Return (X, Y) of the center of cell containing provided text 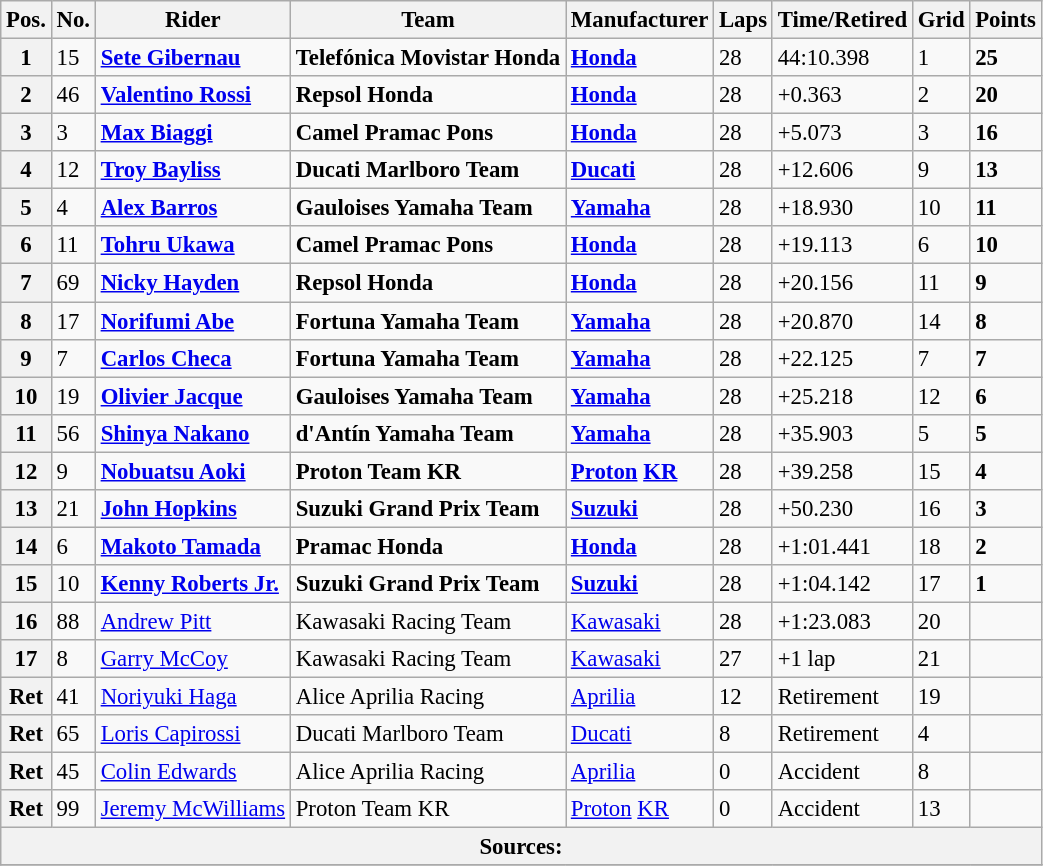
+22.125 (842, 358)
Time/Retired (842, 20)
Kenny Roberts Jr. (192, 584)
Valentino Rossi (192, 95)
46 (73, 95)
69 (73, 283)
Max Biaggi (192, 133)
Telefónica Movistar Honda (428, 58)
Tohru Ukawa (192, 245)
Colin Edwards (192, 772)
Carlos Checa (192, 358)
+0.363 (842, 95)
Makoto Tamada (192, 546)
+1:23.083 (842, 621)
Noriyuki Haga (192, 697)
Rider (192, 20)
Garry McCoy (192, 659)
+19.113 (842, 245)
+20.870 (842, 321)
+25.218 (842, 396)
Pramac Honda (428, 546)
Grid (940, 20)
+1:01.441 (842, 546)
Laps (744, 20)
Sete Gibernau (192, 58)
Alex Barros (192, 208)
d'Antín Yamaha Team (428, 433)
Points (1006, 20)
+1:04.142 (842, 584)
Loris Capirossi (192, 734)
56 (73, 433)
Team (428, 20)
27 (744, 659)
Andrew Pitt (192, 621)
Olivier Jacque (192, 396)
Jeremy McWilliams (192, 809)
+1 lap (842, 659)
+20.156 (842, 283)
Manufacturer (640, 20)
+39.258 (842, 471)
65 (73, 734)
John Hopkins (192, 509)
+12.606 (842, 170)
+35.903 (842, 433)
+5.073 (842, 133)
88 (73, 621)
+18.930 (842, 208)
18 (940, 546)
44:10.398 (842, 58)
Shinya Nakano (192, 433)
Troy Bayliss (192, 170)
Nobuatsu Aoki (192, 471)
Nicky Hayden (192, 283)
45 (73, 772)
25 (1006, 58)
99 (73, 809)
41 (73, 697)
No. (73, 20)
Pos. (26, 20)
+50.230 (842, 509)
Sources: (522, 847)
Norifumi Abe (192, 321)
